Return (x, y) of the center of cell containing provided text 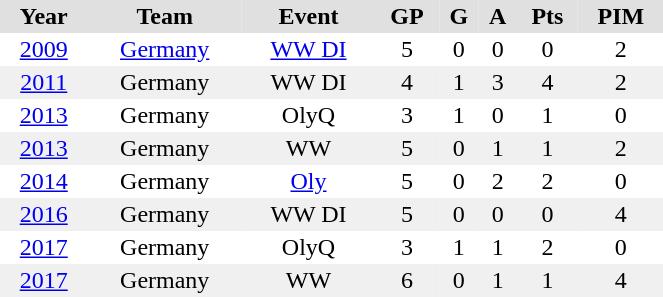
GP (407, 16)
PIM (620, 16)
6 (407, 280)
2016 (44, 214)
Oly (308, 182)
Event (308, 16)
2014 (44, 182)
Pts (548, 16)
2011 (44, 82)
Year (44, 16)
Team (164, 16)
A (498, 16)
G (459, 16)
2009 (44, 50)
